Provide the (x, y) coordinate of the cell's center where the given text is located.  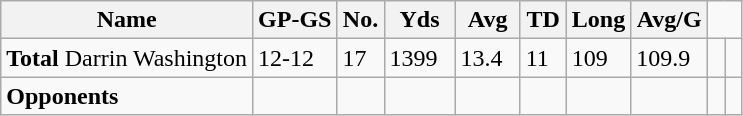
17 (360, 58)
Name (127, 20)
11 (543, 58)
TD (543, 20)
Avg/G (670, 20)
Opponents (127, 96)
Total Darrin Washington (127, 58)
1399 (420, 58)
No. (360, 20)
GP-GS (295, 20)
12-12 (295, 58)
109.9 (670, 58)
Yds (420, 20)
109 (598, 58)
Avg (488, 20)
Long (598, 20)
13.4 (488, 58)
